Detect which cell encompasses the target text, then output its [x, y] center coordinate. 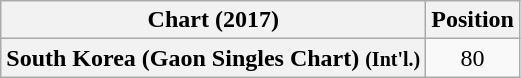
80 [473, 58]
Chart (2017) [214, 20]
South Korea (Gaon Singles Chart) (Int'l.) [214, 58]
Position [473, 20]
